Extract the (X, Y) coordinate from the center of the cell holding the provided text.  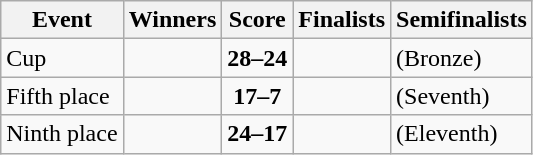
24–17 (258, 134)
Fifth place (62, 96)
28–24 (258, 58)
Finalists (342, 20)
17–7 (258, 96)
Score (258, 20)
Cup (62, 58)
(Seventh) (462, 96)
Event (62, 20)
Winners (172, 20)
(Bronze) (462, 58)
Ninth place (62, 134)
(Eleventh) (462, 134)
Semifinalists (462, 20)
